Pinpoint the cell where the given text exists, returning its (X, Y) midpoint coordinate. 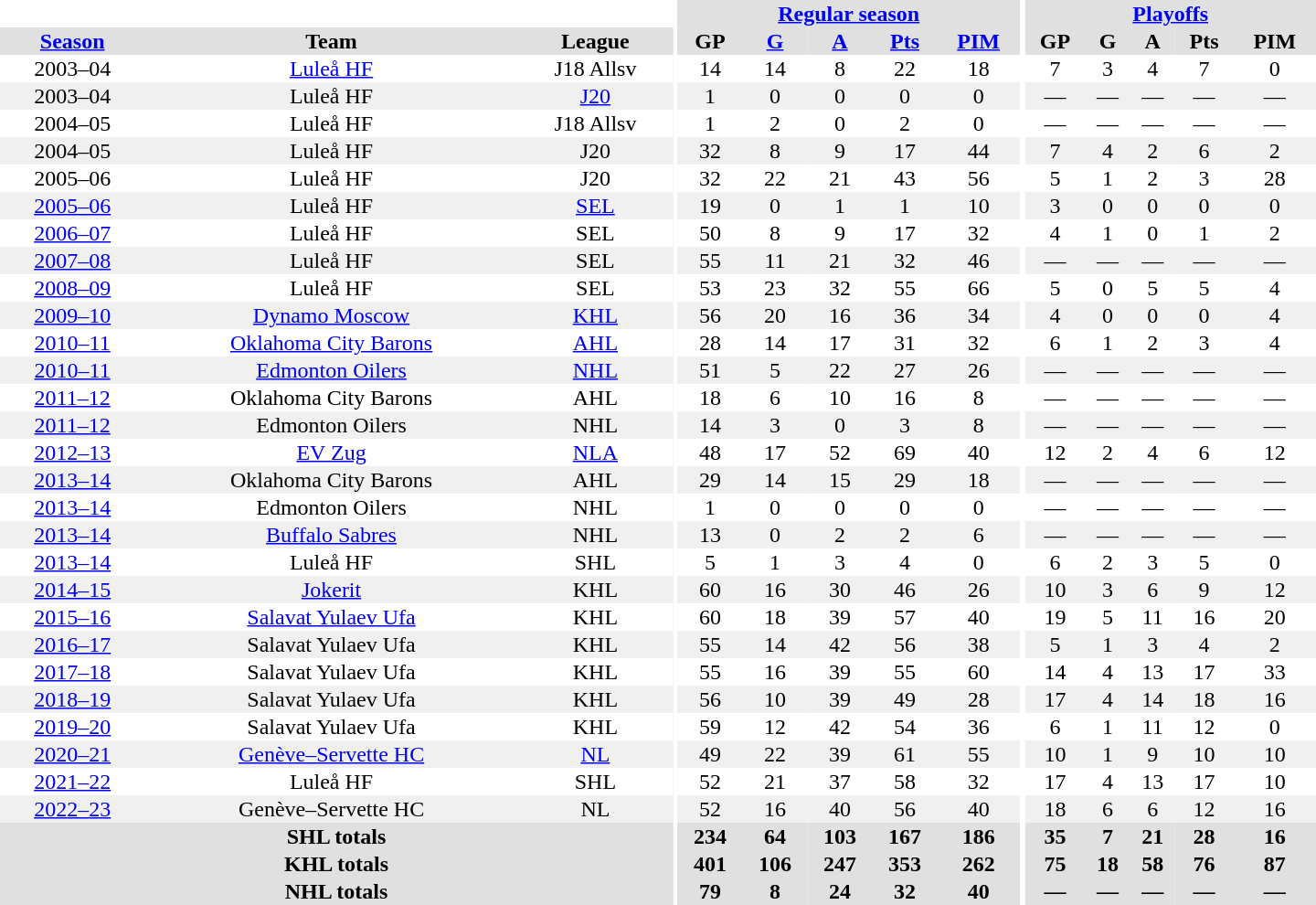
23 (775, 288)
37 (841, 782)
43 (905, 178)
2022–23 (72, 809)
59 (711, 727)
Dynamo Moscow (331, 315)
66 (978, 288)
234 (711, 836)
69 (905, 452)
2019–20 (72, 727)
2012–13 (72, 452)
50 (711, 233)
75 (1055, 864)
2007–08 (72, 261)
87 (1274, 864)
15 (841, 480)
2017–18 (72, 672)
2009–10 (72, 315)
48 (711, 452)
Season (72, 41)
KHL totals (336, 864)
Regular season (849, 14)
SHL totals (336, 836)
54 (905, 727)
57 (905, 617)
53 (711, 288)
30 (841, 590)
353 (905, 864)
79 (711, 891)
2020–21 (72, 754)
2006–07 (72, 233)
247 (841, 864)
186 (978, 836)
League (596, 41)
106 (775, 864)
Jokerit (331, 590)
401 (711, 864)
38 (978, 644)
31 (905, 343)
24 (841, 891)
Buffalo Sabres (331, 535)
76 (1205, 864)
NLA (596, 452)
2018–19 (72, 699)
44 (978, 151)
33 (1274, 672)
NHL totals (336, 891)
64 (775, 836)
2021–22 (72, 782)
Team (331, 41)
Playoffs (1170, 14)
EV Zug (331, 452)
2016–17 (72, 644)
262 (978, 864)
2015–16 (72, 617)
34 (978, 315)
27 (905, 370)
103 (841, 836)
2008–09 (72, 288)
2014–15 (72, 590)
167 (905, 836)
61 (905, 754)
35 (1055, 836)
51 (711, 370)
